Return (x, y) of the center of cell containing provided text 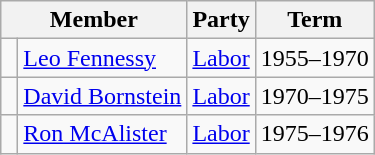
1955–1970 (314, 58)
Leo Fennessy (102, 58)
David Bornstein (102, 96)
Ron McAlister (102, 134)
Party (221, 20)
Term (314, 20)
1970–1975 (314, 96)
Member (94, 20)
1975–1976 (314, 134)
